Scan for the cell matching the given text and deliver its (x, y) coordinate at center. 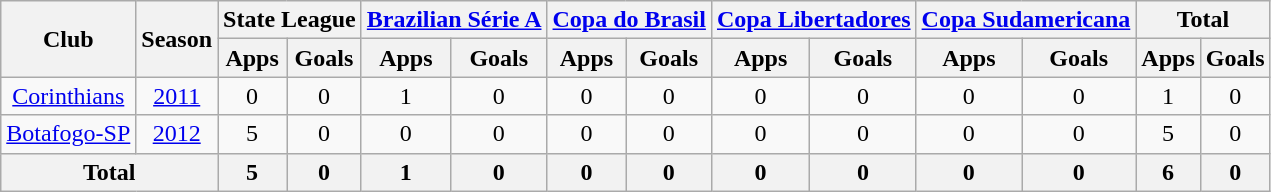
2012 (177, 134)
Season (177, 39)
Copa Libertadores (814, 20)
Corinthians (68, 96)
State League (290, 20)
2011 (177, 96)
Brazilian Série A (454, 20)
Club (68, 39)
Botafogo-SP (68, 134)
6 (1168, 172)
Copa Sudamericana (1026, 20)
Copa do Brasil (629, 20)
